Provide the [X, Y] coordinate of the cell's center where the given text is located.  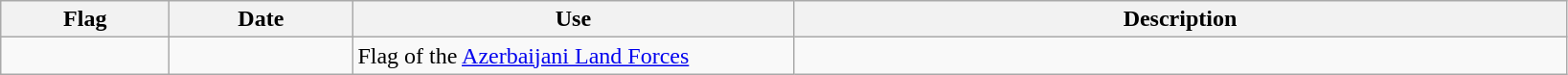
Date [261, 19]
Description [1180, 19]
Use [573, 19]
Flag [85, 19]
Flag of the Azerbaijani Land Forces [573, 56]
